Return (X, Y) of the center of cell containing provided text 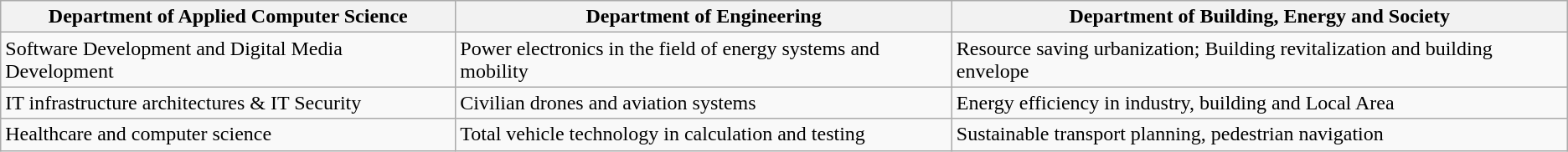
Sustainable transport planning, pedestrian navigation (1260, 134)
Resource saving urbanization; Building revitalization and building envelope (1260, 60)
Department of Applied Computer Science (228, 17)
Software Development and Digital Media Development (228, 60)
Total vehicle technology in calculation and testing (704, 134)
IT infrastructure architectures & IT Security (228, 103)
Civilian drones and aviation systems (704, 103)
Department of Building, Energy and Society (1260, 17)
Energy efficiency in industry, building and Local Area (1260, 103)
Power electronics in the field of energy systems and mobility (704, 60)
Department of Engineering (704, 17)
Healthcare and computer science (228, 134)
